Output the [x, y] coordinate of the center of the cell containing the given text.  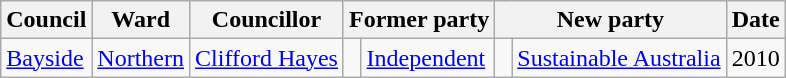
Sustainable Australia [619, 58]
Council [46, 20]
Independent [428, 58]
Clifford Hayes [267, 58]
Ward [141, 20]
2010 [756, 58]
Date [756, 20]
Councillor [267, 20]
Bayside [46, 58]
New party [610, 20]
Former party [418, 20]
Northern [141, 58]
